Identify which cell holds the provided text, then report its (x, y) central coordinate. 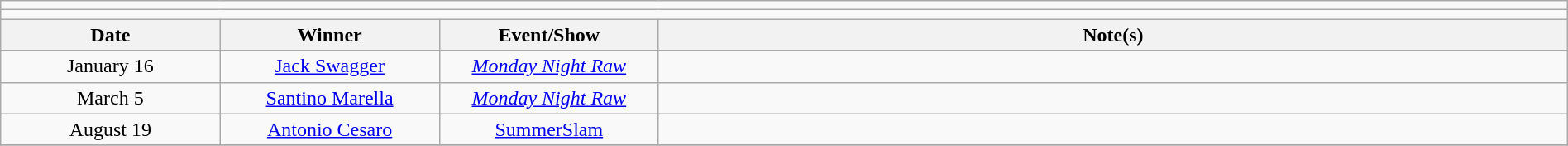
Antonio Cesaro (329, 129)
Winner (329, 35)
SummerSlam (549, 129)
March 5 (111, 98)
August 19 (111, 129)
Event/Show (549, 35)
Jack Swagger (329, 66)
January 16 (111, 66)
Date (111, 35)
Note(s) (1113, 35)
Santino Marella (329, 98)
